Return (X, Y) of the center of cell containing provided text 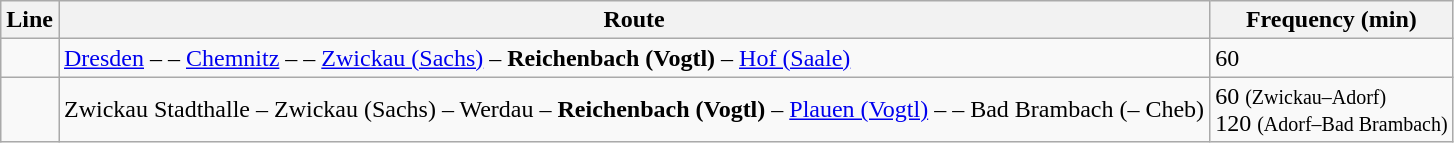
60 (1332, 58)
Frequency (min) (1332, 20)
60 (Zwickau–Adorf)120 (Adorf–Bad Brambach) (1332, 110)
Zwickau Stadthalle – Zwickau (Sachs) – Werdau – Reichenbach (Vogtl) – Plauen (Vogtl) – – Bad Brambach (– Cheb) (634, 110)
Line (30, 20)
Dresden – – Chemnitz – – Zwickau (Sachs) – Reichenbach (Vogtl) – Hof (Saale) (634, 58)
Route (634, 20)
